Extract the (X, Y) coordinate from the center of the cell holding the provided text.  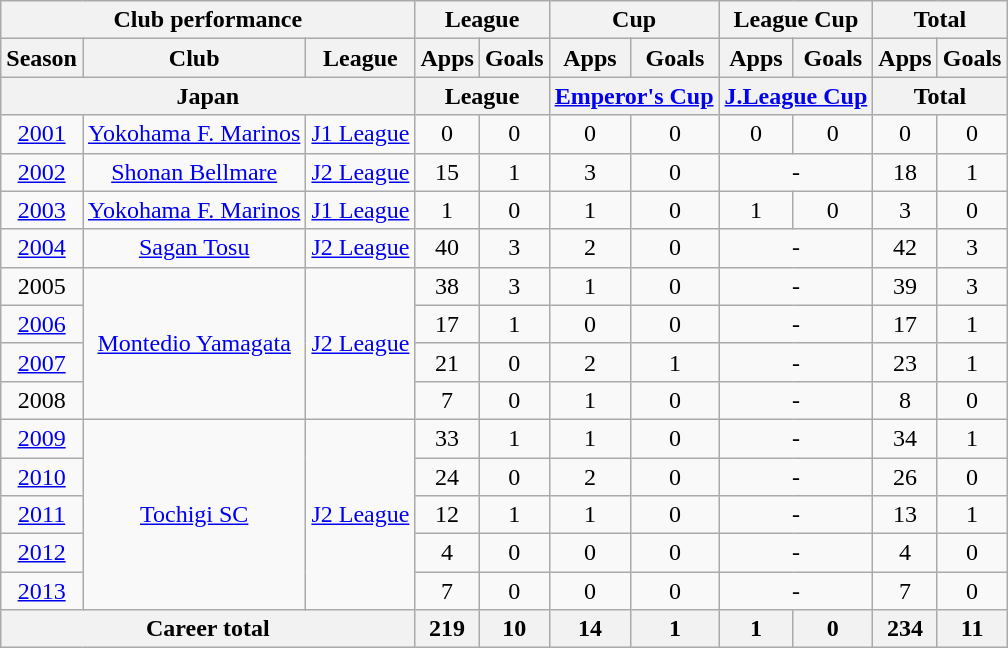
33 (447, 438)
2008 (42, 400)
10 (514, 629)
Season (42, 58)
21 (447, 362)
18 (905, 172)
13 (905, 515)
23 (905, 362)
Cup (634, 20)
Japan (208, 96)
Tochigi SC (194, 514)
24 (447, 477)
Club (194, 58)
8 (905, 400)
Emperor's Cup (634, 96)
Club performance (208, 20)
2004 (42, 248)
League Cup (796, 20)
26 (905, 477)
Montedio Yamagata (194, 343)
J.League Cup (796, 96)
14 (590, 629)
2001 (42, 134)
2010 (42, 477)
Shonan Bellmare (194, 172)
42 (905, 248)
2002 (42, 172)
2009 (42, 438)
2007 (42, 362)
2006 (42, 324)
2005 (42, 286)
15 (447, 172)
2011 (42, 515)
11 (972, 629)
Sagan Tosu (194, 248)
219 (447, 629)
12 (447, 515)
2013 (42, 591)
Career total (208, 629)
2003 (42, 210)
234 (905, 629)
40 (447, 248)
38 (447, 286)
34 (905, 438)
2012 (42, 553)
39 (905, 286)
